Return [X, Y] of the center of cell containing provided text 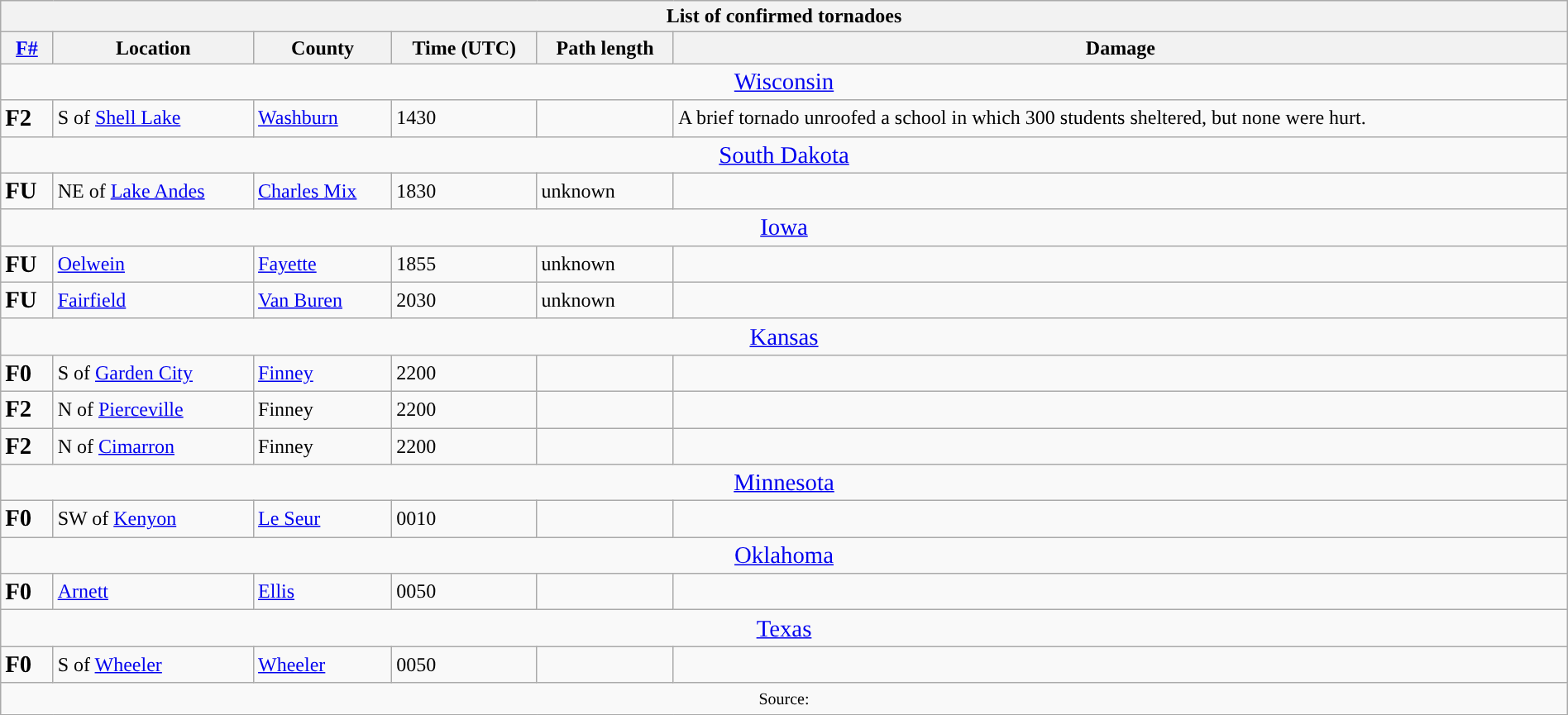
Charles Mix [323, 191]
Washburn [323, 118]
Texas [784, 628]
N of Cimarron [153, 446]
NE of Lake Andes [153, 191]
Minnesota [784, 483]
Damage [1120, 48]
1855 [465, 264]
County [323, 48]
Van Buren [323, 300]
2030 [465, 300]
Path length [605, 48]
Location [153, 48]
Fairfield [153, 300]
0010 [465, 519]
SW of Kenyon [153, 519]
A brief tornado unroofed a school in which 300 students sheltered, but none were hurt. [1120, 118]
Oklahoma [784, 555]
F# [26, 48]
Wheeler [323, 665]
Fayette [323, 264]
Ellis [323, 592]
Wisconsin [784, 82]
Kansas [784, 336]
S of Wheeler [153, 665]
Le Seur [323, 519]
Time (UTC) [465, 48]
S of Garden City [153, 373]
Source: [784, 698]
S of Shell Lake [153, 118]
Iowa [784, 227]
N of Pierceville [153, 409]
1430 [465, 118]
Oelwein [153, 264]
List of confirmed tornadoes [784, 17]
Arnett [153, 592]
South Dakota [784, 155]
1830 [465, 191]
